Determine the (X, Y) coordinate at the center of the cell enclosing the given text.  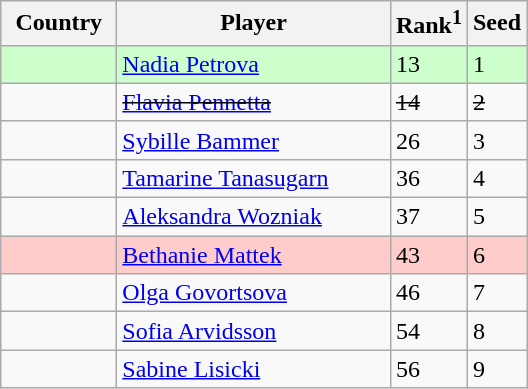
Flavia Pennetta (254, 102)
Tamarine Tanasugarn (254, 178)
8 (496, 331)
Olga Govortsova (254, 293)
2 (496, 102)
Nadia Petrova (254, 64)
3 (496, 140)
54 (428, 331)
13 (428, 64)
9 (496, 369)
Sabine Lisicki (254, 369)
4 (496, 178)
Seed (496, 24)
Sofia Arvidsson (254, 331)
43 (428, 255)
37 (428, 217)
56 (428, 369)
46 (428, 293)
7 (496, 293)
Rank1 (428, 24)
Bethanie Mattek (254, 255)
Player (254, 24)
1 (496, 64)
Aleksandra Wozniak (254, 217)
Sybille Bammer (254, 140)
6 (496, 255)
36 (428, 178)
5 (496, 217)
14 (428, 102)
Country (59, 24)
26 (428, 140)
